Provide the [x, y] coordinate of the cell's center where the given text is located.  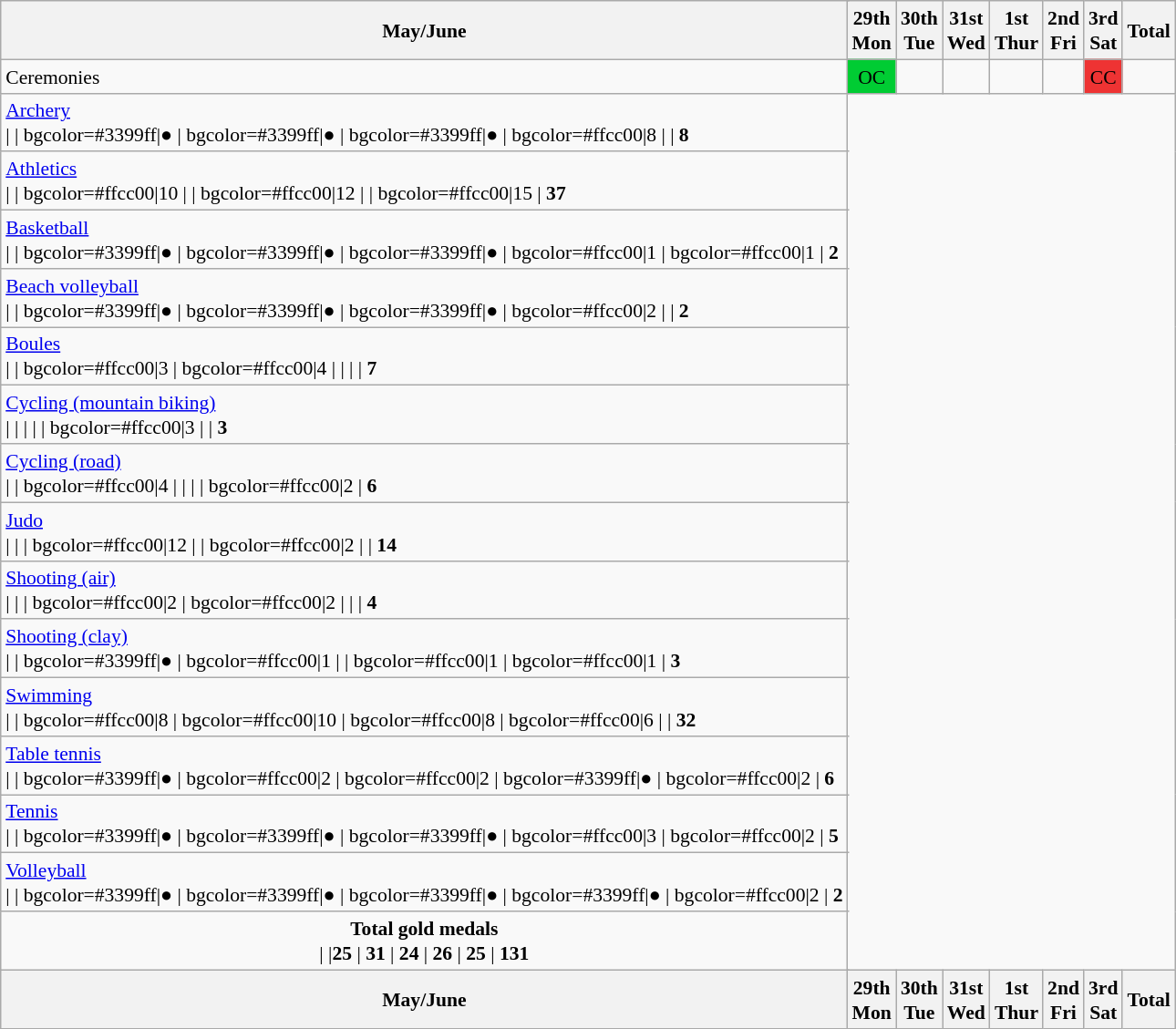
Swimming| | bgcolor=#ffcc00|8 | bgcolor=#ffcc00|10 | bgcolor=#ffcc00|8 | bgcolor=#ffcc00|6 | | 32 [424, 706]
Shooting (clay)| | bgcolor=#3399ff|● | bgcolor=#ffcc00|1 | | bgcolor=#ffcc00|1 | bgcolor=#ffcc00|1 | 3 [424, 648]
Tennis| | bgcolor=#3399ff|● | bgcolor=#3399ff|● | bgcolor=#3399ff|● | bgcolor=#ffcc00|3 | bgcolor=#ffcc00|2 | 5 [424, 824]
Athletics| | bgcolor=#ffcc00|10 | | bgcolor=#ffcc00|12 | | bgcolor=#ffcc00|15 | 37 [424, 180]
CC [1103, 77]
Judo| | | bgcolor=#ffcc00|12 | | bgcolor=#ffcc00|2 | | 14 [424, 531]
Cycling (road)| | bgcolor=#ffcc00|4 | | | | bgcolor=#ffcc00|2 | 6 [424, 473]
Beach volleyball| | bgcolor=#3399ff|● | bgcolor=#3399ff|● | bgcolor=#3399ff|● | bgcolor=#ffcc00|2 | | 2 [424, 297]
Basketball| | bgcolor=#3399ff|● | bgcolor=#3399ff|● | bgcolor=#3399ff|● | bgcolor=#ffcc00|1 | bgcolor=#ffcc00|1 | 2 [424, 239]
Archery| | bgcolor=#3399ff|● | bgcolor=#3399ff|● | bgcolor=#3399ff|● | bgcolor=#ffcc00|8 | | 8 [424, 122]
Ceremonies [424, 77]
Shooting (air)| | | bgcolor=#ffcc00|2 | bgcolor=#ffcc00|2 | | | 4 [424, 590]
OC [872, 77]
Boules| | bgcolor=#ffcc00|3 | bgcolor=#ffcc00|4 | | | | 7 [424, 355]
Cycling (mountain biking)| | | | | bgcolor=#ffcc00|3 | | 3 [424, 415]
Table tennis| | bgcolor=#3399ff|● | bgcolor=#ffcc00|2 | bgcolor=#ffcc00|2 | bgcolor=#3399ff|● | bgcolor=#ffcc00|2 | 6 [424, 765]
Volleyball| | bgcolor=#3399ff|● | bgcolor=#3399ff|● | bgcolor=#3399ff|● | bgcolor=#3399ff|● | bgcolor=#ffcc00|2 | 2 [424, 882]
Total gold medals| |25 | 31 | 24 | 26 | 25 | 131 [424, 941]
